Determine the (x, y) coordinate at the center of the cell enclosing the given text.  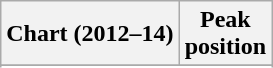
Peakposition (225, 34)
Chart (2012–14) (90, 34)
